Output the [x, y] coordinate of the center of the cell containing the given text.  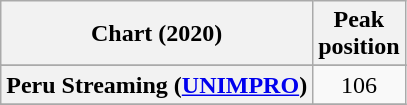
Peakposition [359, 34]
106 [359, 85]
Peru Streaming (UNIMPRO) [157, 85]
Chart (2020) [157, 34]
